Return (X, Y) of the center of cell containing provided text 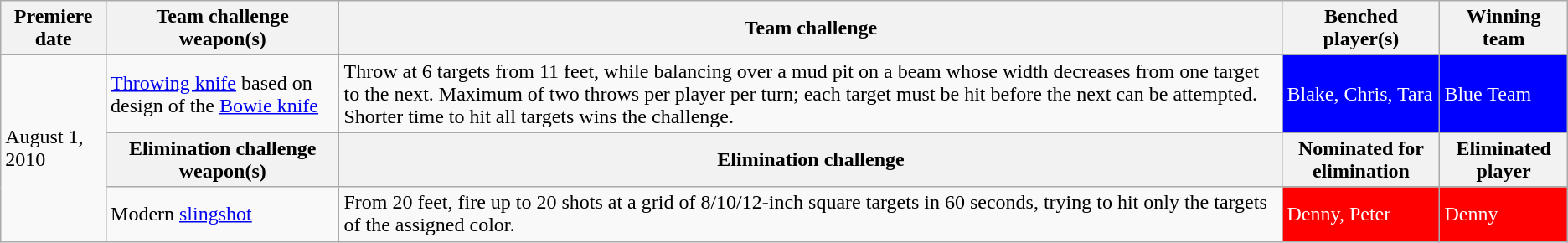
Modern slingshot (223, 215)
Premiere date (54, 28)
Eliminated player (1504, 159)
Benched player(s) (1361, 28)
Nominated for elimination (1361, 159)
Denny, Peter (1361, 215)
Blake, Chris, Tara (1361, 94)
Blue Team (1504, 94)
Winning team (1504, 28)
Team challenge weapon(s) (223, 28)
Throwing knife based on design of the Bowie knife (223, 94)
Elimination challenge weapon(s) (223, 159)
From 20 feet, fire up to 20 shots at a grid of 8/10/12-inch square targets in 60 seconds, trying to hit only the targets of the assigned color. (811, 215)
Denny (1504, 215)
August 1, 2010 (54, 148)
Elimination challenge (811, 159)
Team challenge (811, 28)
